Identify which cell holds the provided text, then report its [x, y] central coordinate. 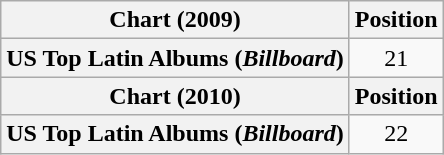
Chart (2010) [176, 96]
Chart (2009) [176, 20]
21 [396, 58]
22 [396, 134]
